From the cell containing the given text, extract its center point as [X, Y] coordinate. 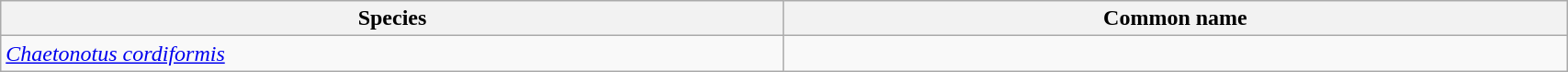
Chaetonotus cordiformis [392, 54]
Species [392, 18]
Common name [1175, 18]
